From the cell containing the given text, extract its center point as (X, Y) coordinate. 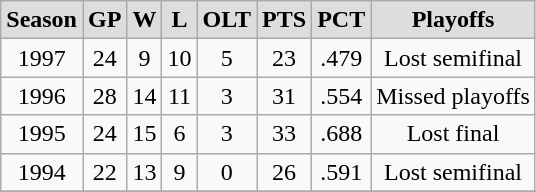
11 (180, 96)
1996 (42, 96)
PCT (342, 20)
L (180, 20)
31 (284, 96)
W (144, 20)
GP (104, 20)
15 (144, 134)
Missed playoffs (454, 96)
6 (180, 134)
13 (144, 172)
0 (227, 172)
33 (284, 134)
26 (284, 172)
PTS (284, 20)
.591 (342, 172)
Playoffs (454, 20)
28 (104, 96)
1997 (42, 58)
.479 (342, 58)
10 (180, 58)
1995 (42, 134)
Season (42, 20)
5 (227, 58)
23 (284, 58)
.688 (342, 134)
22 (104, 172)
14 (144, 96)
OLT (227, 20)
.554 (342, 96)
Lost final (454, 134)
1994 (42, 172)
